Capture the cell that displays the provided text and extract its (X, Y) central coordinate. 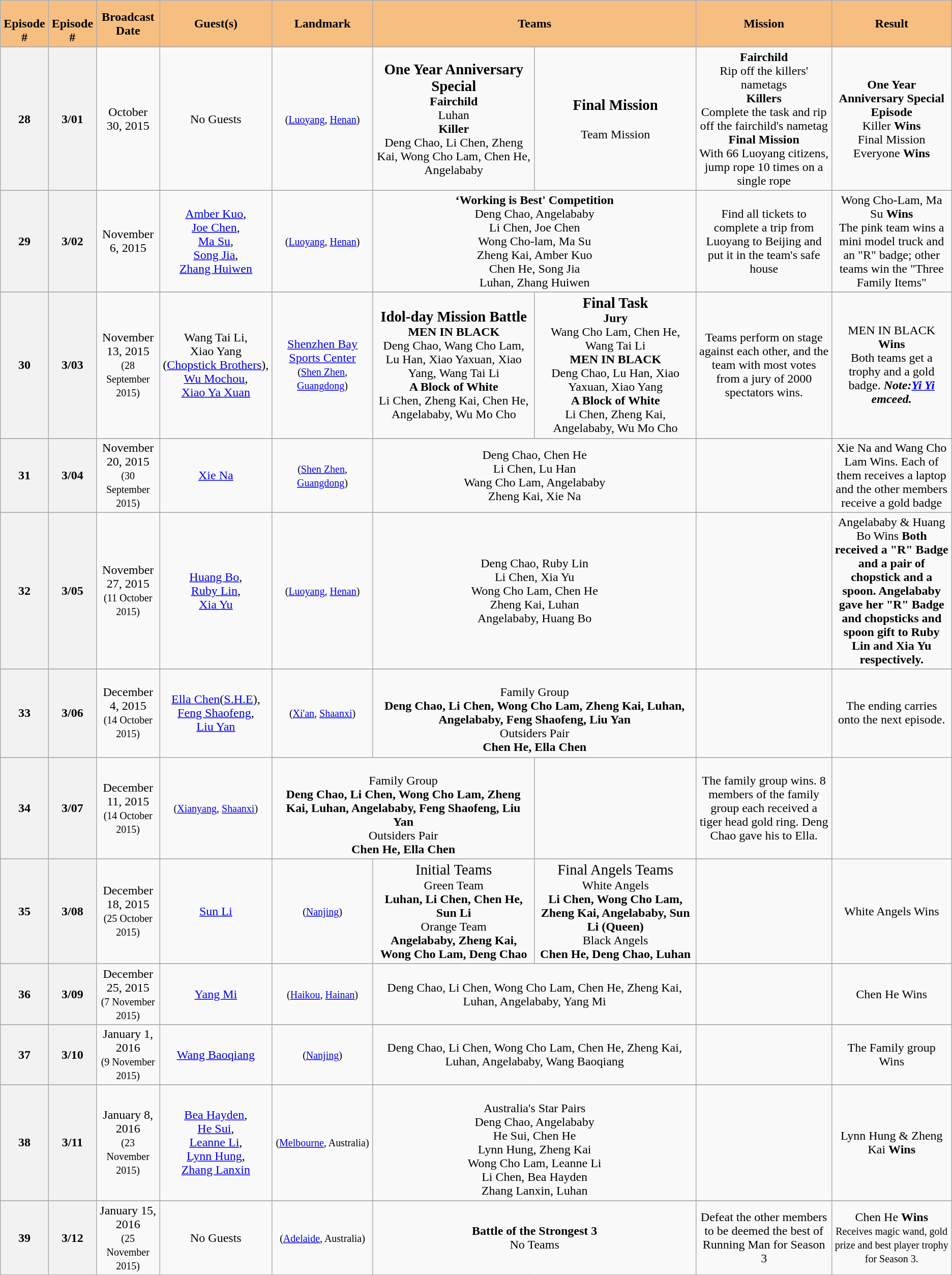
January 1, 2016(9 November 2015) (128, 1054)
36 (24, 994)
Lynn Hung & Zheng Kai Wins (891, 1143)
35 (24, 911)
Defeat the other members to be deemed the best of Running Man for Season 3 (764, 1238)
January 15, 2016(25 November 2015) (128, 1238)
3/05 (72, 591)
(Haikou, Hainan) (322, 994)
‘Working is Best' CompetitionDeng Chao, AngelababyLi Chen, Joe ChenWong Cho-lam, Ma SuZheng Kai, Amber KuoChen He, Song JiaLuhan, Zhang Huiwen (534, 241)
34 (24, 808)
3/06 (72, 713)
3/07 (72, 808)
Final Angels TeamsWhite AngelsLi Chen, Wong Cho Lam, Zheng Kai, Angelababy, Sun Li (Queen)Black AngelsChen He, Deng Chao, Luhan (615, 911)
December 4, 2015 (14 October 2015) (128, 713)
38 (24, 1143)
Find all tickets to complete a trip from Luoyang to Beijing and put it in the team's safe house (764, 241)
30 (24, 365)
Wang Baoqiang (216, 1054)
Chen He WinsReceives magic wand, gold prize and best player trophy for Season 3. (891, 1238)
Sun Li (216, 911)
39 (24, 1238)
29 (24, 241)
MEN IN BLACK WinsBoth teams get a trophy and a gold badge. Note:Yi Yi emceed. (891, 365)
(Adelaide, Australia) (322, 1238)
Deng Chao, Li Chen, Wong Cho Lam, Chen He, Zheng Kai, Luhan, Angelababy, Wang Baoqiang (534, 1054)
28 (24, 119)
November 27, 2015(11 October 2015) (128, 591)
Xie Na and Wang Cho Lam Wins. Each of them receives a laptop and the other members receive a gold badge (891, 475)
Yang Mi (216, 994)
The ending carries onto the next episode. (891, 713)
(Melbourne, Australia) (322, 1143)
Result (891, 24)
Battle of the Strongest 3No Teams (534, 1238)
32 (24, 591)
3/08 (72, 911)
Australia's Star PairsDeng Chao, AngelababyHe Sui, Chen HeLynn Hung, Zheng KaiWong Cho Lam, Leanne LiLi Chen, Bea HaydenZhang Lanxin, Luhan (534, 1143)
3/01 (72, 119)
(Xianyang, Shaanxi) (216, 808)
Wang Tai Li, Xiao Yang (Chopstick Brothers),Wu Mochou,Xiao Ya Xuan (216, 365)
November 20, 2015(30 September 2015) (128, 475)
3/04 (72, 475)
Xie Na (216, 475)
One Year Anniversary Special EpisodeKiller WinsFinal MissionEveryone Wins (891, 119)
November 6, 2015 (128, 241)
Broadcast Date (128, 24)
Final MissionTeam Mission (615, 119)
December 11, 2015 (14 October 2015) (128, 808)
Ella Chen(S.H.E),Feng Shaofeng, Liu Yan (216, 713)
3/02 (72, 241)
(Xi'an, Shaanxi) (322, 713)
Huang Bo,Ruby Lin,Xia Yu (216, 591)
Deng Chao, Ruby LinLi Chen, Xia YuWong Cho Lam, Chen HeZheng Kai, LuhanAngelababy, Huang Bo (534, 591)
White Angels Wins (891, 911)
3/11 (72, 1143)
Teams perform on stage against each other, and the team with most votes from a jury of 2000 spectators wins. (764, 365)
December 18, 2015(25 October 2015) (128, 911)
Shenzhen Bay Sports Center (Shen Zhen, Guangdong) (322, 365)
Teams (534, 24)
One Year Anniversary SpecialFairchildLuhanKillerDeng Chao, Li Chen, Zheng Kai, Wong Cho Lam, Chen He, Angelababy (454, 119)
The Family group Wins (891, 1054)
The family group wins. 8 members of the family group each received a tiger head gold ring. Deng Chao gave his to Ella. (764, 808)
(Shen Zhen, Guangdong) (322, 475)
Mission (764, 24)
Initial TeamsGreen TeamLuhan, Li Chen, Chen He, Sun LiOrange TeamAngelababy, Zheng Kai, Wong Cho Lam, Deng Chao (454, 911)
January 8, 2016(23 November 2015) (128, 1143)
3/03 (72, 365)
Bea Hayden,He Sui,Leanne Li,Lynn Hung,Zhang Lanxin (216, 1143)
37 (24, 1054)
Amber Kuo, Joe Chen, Ma Su, Song Jia,Zhang Huiwen (216, 241)
October 30, 2015 (128, 119)
33 (24, 713)
December 25, 2015(7 November 2015) (128, 994)
Landmark (322, 24)
Deng Chao, Li Chen, Wong Cho Lam, Chen He, Zheng Kai, Luhan, Angelababy, Yang Mi (534, 994)
Guest(s) (216, 24)
31 (24, 475)
3/10 (72, 1054)
3/09 (72, 994)
Deng Chao, Chen HeLi Chen, Lu HanWang Cho Lam, Angelababy Zheng Kai, Xie Na (534, 475)
November 13, 2015(28 September 2015) (128, 365)
Chen He Wins (891, 994)
3/12 (72, 1238)
Wong Cho-Lam, Ma Su WinsThe pink team wins a mini model truck and an "R" badge; other teams win the "Three Family Items" (891, 241)
